Capture the cell that displays the provided text and extract its [X, Y] central coordinate. 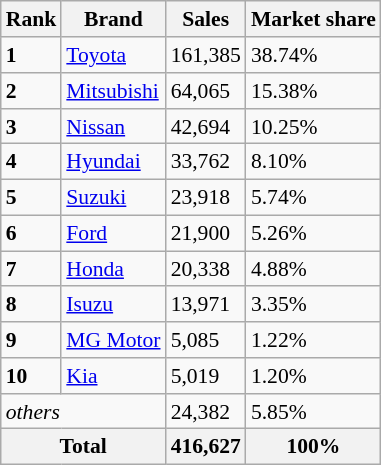
4 [32, 162]
64,065 [206, 91]
10.25% [314, 126]
5.85% [314, 411]
100% [314, 447]
1 [32, 55]
6 [32, 233]
Nissan [113, 126]
3.35% [314, 304]
24,382 [206, 411]
5,019 [206, 376]
Hyundai [113, 162]
38.74% [314, 55]
1.20% [314, 376]
Brand [113, 19]
23,918 [206, 197]
20,338 [206, 269]
416,627 [206, 447]
Rank [32, 19]
Sales [206, 19]
3 [32, 126]
13,971 [206, 304]
Toyota [113, 55]
4.88% [314, 269]
Ford [113, 233]
5.26% [314, 233]
8.10% [314, 162]
MG Motor [113, 340]
Total [84, 447]
42,694 [206, 126]
Mitsubishi [113, 91]
5.74% [314, 197]
Isuzu [113, 304]
7 [32, 269]
15.38% [314, 91]
1.22% [314, 340]
5 [32, 197]
5,085 [206, 340]
8 [32, 304]
10 [32, 376]
Honda [113, 269]
21,900 [206, 233]
others [84, 411]
33,762 [206, 162]
Kia [113, 376]
161,385 [206, 55]
Suzuki [113, 197]
9 [32, 340]
2 [32, 91]
Market share [314, 19]
